Determine the (x, y) coordinate at the center of the cell enclosing the given text.  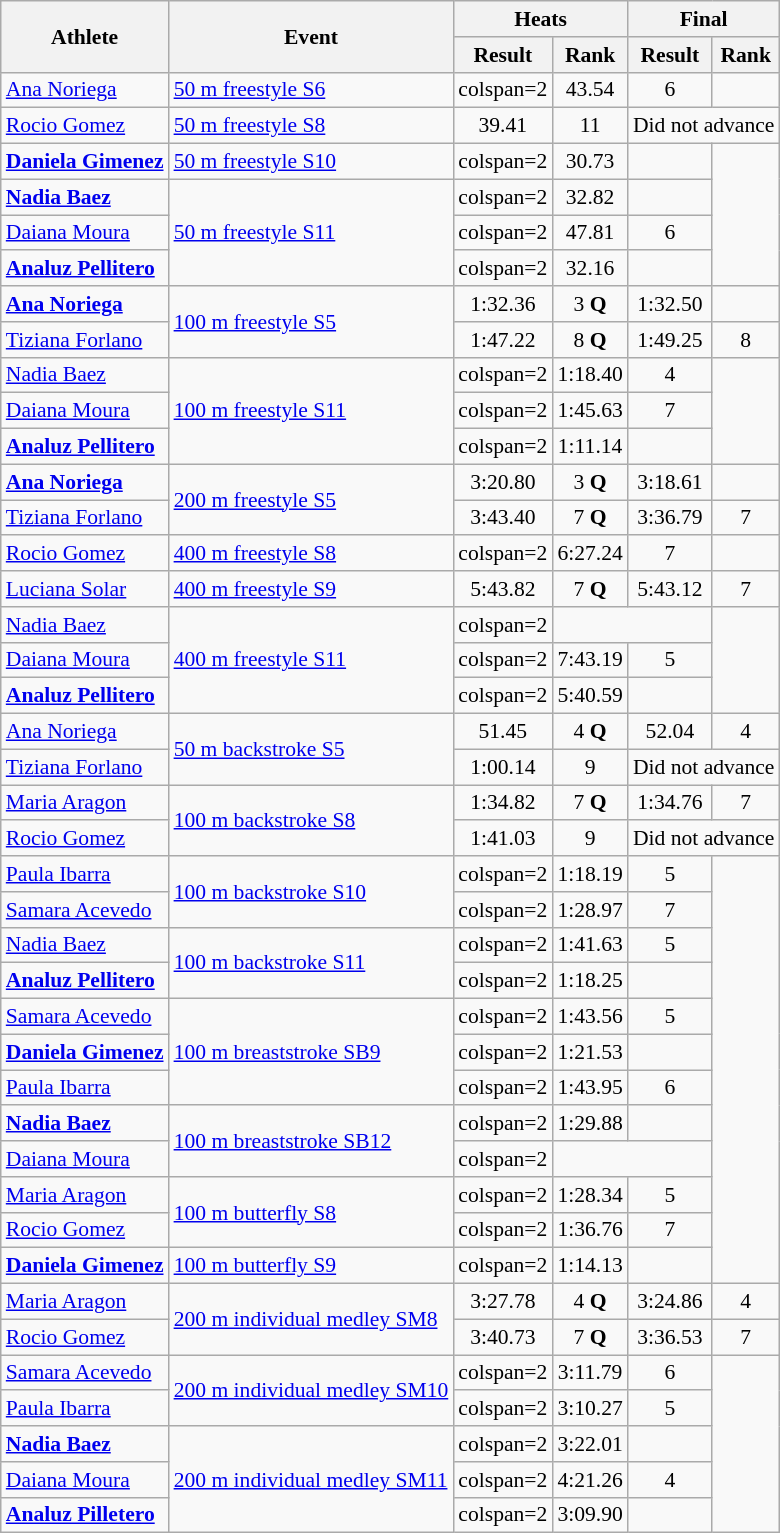
3:27.78 (502, 1302)
3:36.53 (670, 1337)
400 m freestyle S9 (312, 589)
8 Q (590, 340)
43.54 (590, 90)
3:43.40 (502, 518)
50 m freestyle S6 (312, 90)
1:00.14 (502, 767)
100 m breaststroke SB12 (312, 1142)
100 m freestyle S11 (312, 410)
3:10.27 (590, 1409)
3:09.90 (590, 1515)
50 m freestyle S11 (312, 232)
3:36.79 (670, 518)
Athlete (85, 36)
1:29.88 (590, 1124)
400 m freestyle S8 (312, 554)
200 m individual medley SM11 (312, 1480)
1:28.97 (590, 910)
5:43.82 (502, 589)
400 m freestyle S11 (312, 660)
Analuz Pilletero (85, 1515)
3:11.79 (590, 1373)
1:41.63 (590, 945)
3:40.73 (502, 1337)
1:49.25 (670, 340)
1:18.40 (590, 375)
100 m freestyle S5 (312, 322)
3:20.80 (502, 482)
1:47.22 (502, 340)
200 m individual medley SM10 (312, 1390)
11 (590, 126)
50 m freestyle S10 (312, 162)
7:43.19 (590, 660)
6:27.24 (590, 554)
1:18.19 (590, 874)
30.73 (590, 162)
4:21.26 (590, 1480)
3:18.61 (670, 482)
100 m butterfly S9 (312, 1266)
100 m backstroke S10 (312, 892)
100 m backstroke S11 (312, 962)
Heats (540, 19)
5:43.12 (670, 589)
Event (312, 36)
1:43.95 (590, 1088)
1:43.56 (590, 1017)
1:32.36 (502, 304)
8 (746, 340)
3:24.86 (670, 1302)
100 m butterfly S8 (312, 1212)
1:32.50 (670, 304)
200 m individual medley SM8 (312, 1320)
39.41 (502, 126)
1:18.25 (590, 981)
1:21.53 (590, 1052)
1:34.76 (670, 803)
1:34.82 (502, 803)
100 m backstroke S8 (312, 820)
1:41.03 (502, 839)
1:36.76 (590, 1230)
100 m breaststroke SB9 (312, 1052)
1:28.34 (590, 1195)
51.45 (502, 732)
32.82 (590, 197)
1:45.63 (590, 411)
50 m backstroke S5 (312, 750)
1:11.14 (590, 447)
3:22.01 (590, 1444)
50 m freestyle S8 (312, 126)
Luciana Solar (85, 589)
1:14.13 (590, 1266)
200 m freestyle S5 (312, 500)
Final (704, 19)
32.16 (590, 269)
52.04 (670, 732)
47.81 (590, 233)
5:40.59 (590, 696)
